Detect which cell encompasses the target text, then output its (X, Y) center coordinate. 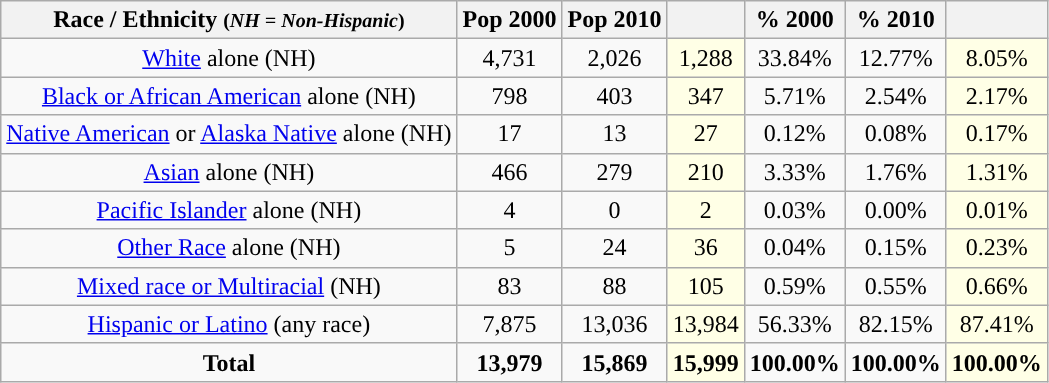
Pacific Islander alone (NH) (229, 210)
1.31% (996, 172)
1,288 (706, 58)
2 (706, 210)
Hispanic or Latino (any race) (229, 324)
% 2010 (896, 20)
4 (510, 210)
82.15% (896, 324)
0.15% (896, 248)
0.12% (794, 134)
0.03% (794, 210)
403 (614, 96)
4,731 (510, 58)
Race / Ethnicity (NH = Non-Hispanic) (229, 20)
13,984 (706, 324)
7,875 (510, 324)
210 (706, 172)
56.33% (794, 324)
17 (510, 134)
5.71% (794, 96)
3.33% (794, 172)
Black or African American alone (NH) (229, 96)
Mixed race or Multiracial (NH) (229, 286)
Total (229, 362)
24 (614, 248)
279 (614, 172)
13,979 (510, 362)
87.41% (996, 324)
33.84% (794, 58)
Asian alone (NH) (229, 172)
105 (706, 286)
2,026 (614, 58)
0.66% (996, 286)
Other Race alone (NH) (229, 248)
88 (614, 286)
0 (614, 210)
Pop 2010 (614, 20)
0.08% (896, 134)
5 (510, 248)
White alone (NH) (229, 58)
0.17% (996, 134)
% 2000 (794, 20)
0.59% (794, 286)
8.05% (996, 58)
2.17% (996, 96)
15,999 (706, 362)
798 (510, 96)
0.55% (896, 286)
0.04% (794, 248)
13 (614, 134)
466 (510, 172)
0.00% (896, 210)
347 (706, 96)
Native American or Alaska Native alone (NH) (229, 134)
13,036 (614, 324)
1.76% (896, 172)
0.01% (996, 210)
83 (510, 286)
15,869 (614, 362)
Pop 2000 (510, 20)
0.23% (996, 248)
27 (706, 134)
36 (706, 248)
12.77% (896, 58)
2.54% (896, 96)
